Capture the cell that displays the provided text and extract its [x, y] central coordinate. 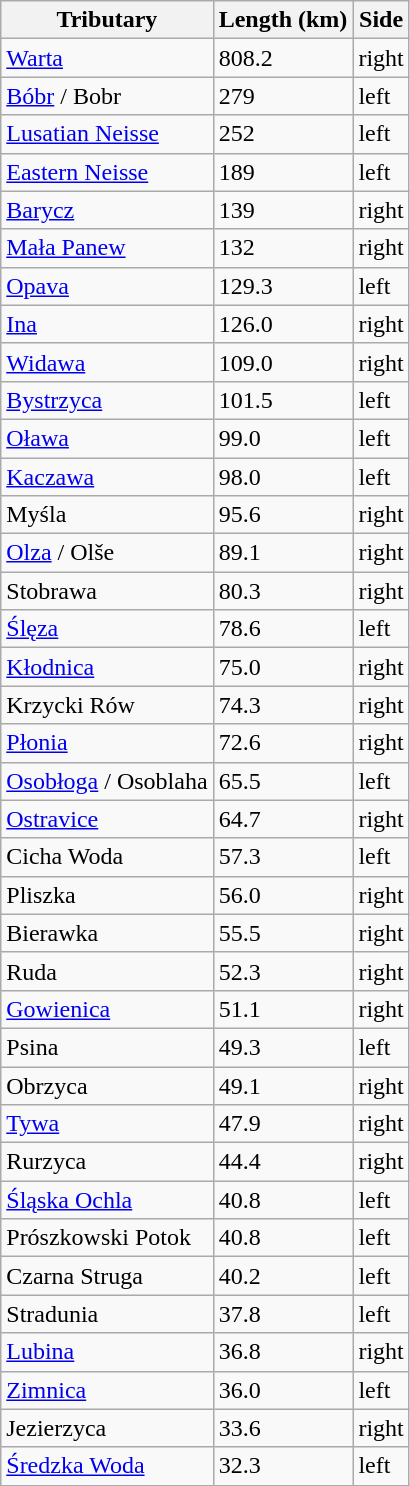
64.7 [283, 819]
Płonia [107, 743]
52.3 [283, 971]
Obrzyca [107, 1085]
36.0 [283, 1390]
252 [283, 134]
Czarna Struga [107, 1276]
78.6 [283, 629]
51.1 [283, 1009]
80.3 [283, 591]
Side [381, 20]
Mała Panew [107, 248]
89.1 [283, 553]
Eastern Neisse [107, 172]
Barycz [107, 210]
279 [283, 96]
Pliszka [107, 895]
Śląska Ochla [107, 1200]
32.3 [283, 1466]
49.1 [283, 1085]
65.5 [283, 781]
95.6 [283, 515]
Warta [107, 58]
Tywa [107, 1124]
Ślęza [107, 629]
Length (km) [283, 20]
57.3 [283, 857]
101.5 [283, 400]
Prószkowski Potok [107, 1238]
Oława [107, 438]
72.6 [283, 743]
36.8 [283, 1352]
Psina [107, 1047]
Zimnica [107, 1390]
Ruda [107, 971]
126.0 [283, 324]
Ostravice [107, 819]
808.2 [283, 58]
Ina [107, 324]
Opava [107, 286]
Kłodnica [107, 667]
33.6 [283, 1428]
129.3 [283, 286]
Widawa [107, 362]
132 [283, 248]
Lusatian Neisse [107, 134]
Bierawka [107, 933]
37.8 [283, 1314]
Rurzyca [107, 1162]
Bóbr / Bobr [107, 96]
Myśla [107, 515]
Lubina [107, 1352]
109.0 [283, 362]
74.3 [283, 705]
Stobrawa [107, 591]
Krzycki Rów [107, 705]
55.5 [283, 933]
Gowienica [107, 1009]
44.4 [283, 1162]
40.2 [283, 1276]
Jezierzyca [107, 1428]
Kaczawa [107, 477]
Bystrzyca [107, 400]
189 [283, 172]
Olza / Olše [107, 553]
49.3 [283, 1047]
Cicha Woda [107, 857]
Stradunia [107, 1314]
75.0 [283, 667]
98.0 [283, 477]
Tributary [107, 20]
56.0 [283, 895]
47.9 [283, 1124]
Osobłoga / Osoblaha [107, 781]
139 [283, 210]
Średzka Woda [107, 1466]
99.0 [283, 438]
